Extract the (X, Y) coordinate from the center of the cell holding the provided text.  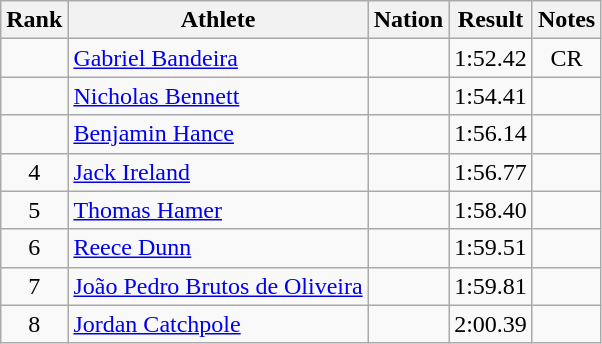
João Pedro Brutos de Oliveira (218, 286)
Rank (34, 20)
Jordan Catchpole (218, 324)
1:58.40 (491, 210)
Jack Ireland (218, 172)
CR (566, 58)
6 (34, 248)
Athlete (218, 20)
4 (34, 172)
8 (34, 324)
1:59.81 (491, 286)
Notes (566, 20)
Reece Dunn (218, 248)
1:52.42 (491, 58)
Result (491, 20)
Thomas Hamer (218, 210)
5 (34, 210)
1:56.77 (491, 172)
1:54.41 (491, 96)
Benjamin Hance (218, 134)
7 (34, 286)
1:56.14 (491, 134)
Gabriel Bandeira (218, 58)
2:00.39 (491, 324)
1:59.51 (491, 248)
Nation (408, 20)
Nicholas Bennett (218, 96)
